Search for the cell housing the specified text and yield its [X, Y] center coordinate. 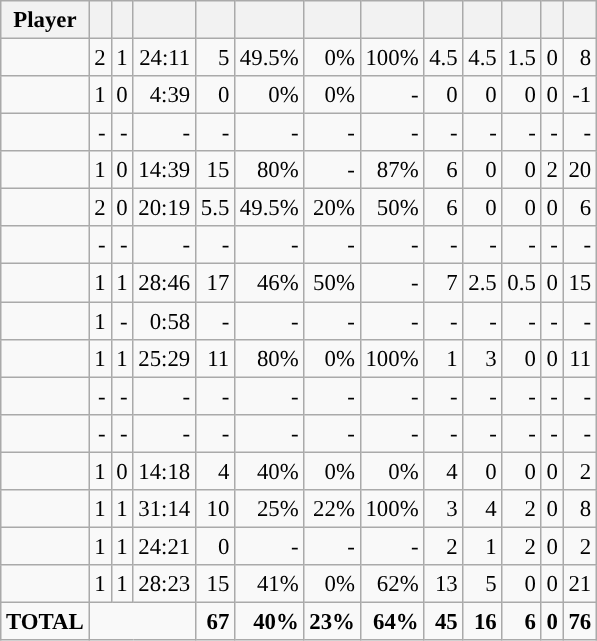
21 [580, 584]
23% [332, 621]
22% [332, 509]
-1 [580, 95]
41% [270, 584]
46% [270, 283]
2.5 [482, 283]
28:46 [164, 283]
14:18 [164, 471]
20% [332, 208]
67 [214, 621]
28:23 [164, 584]
76 [580, 621]
16 [482, 621]
20 [580, 170]
20:19 [164, 208]
TOTAL [45, 621]
0:58 [164, 321]
4:39 [164, 95]
25% [270, 509]
14:39 [164, 170]
31:14 [164, 509]
1.5 [522, 58]
13 [444, 584]
25:29 [164, 358]
10 [214, 509]
24:21 [164, 546]
7 [444, 283]
64% [392, 621]
0.5 [522, 283]
45 [444, 621]
24:11 [164, 58]
87% [392, 170]
62% [392, 584]
17 [214, 283]
Player [45, 20]
5.5 [214, 208]
